Pinpoint the cell where the given text exists, returning its (X, Y) midpoint coordinate. 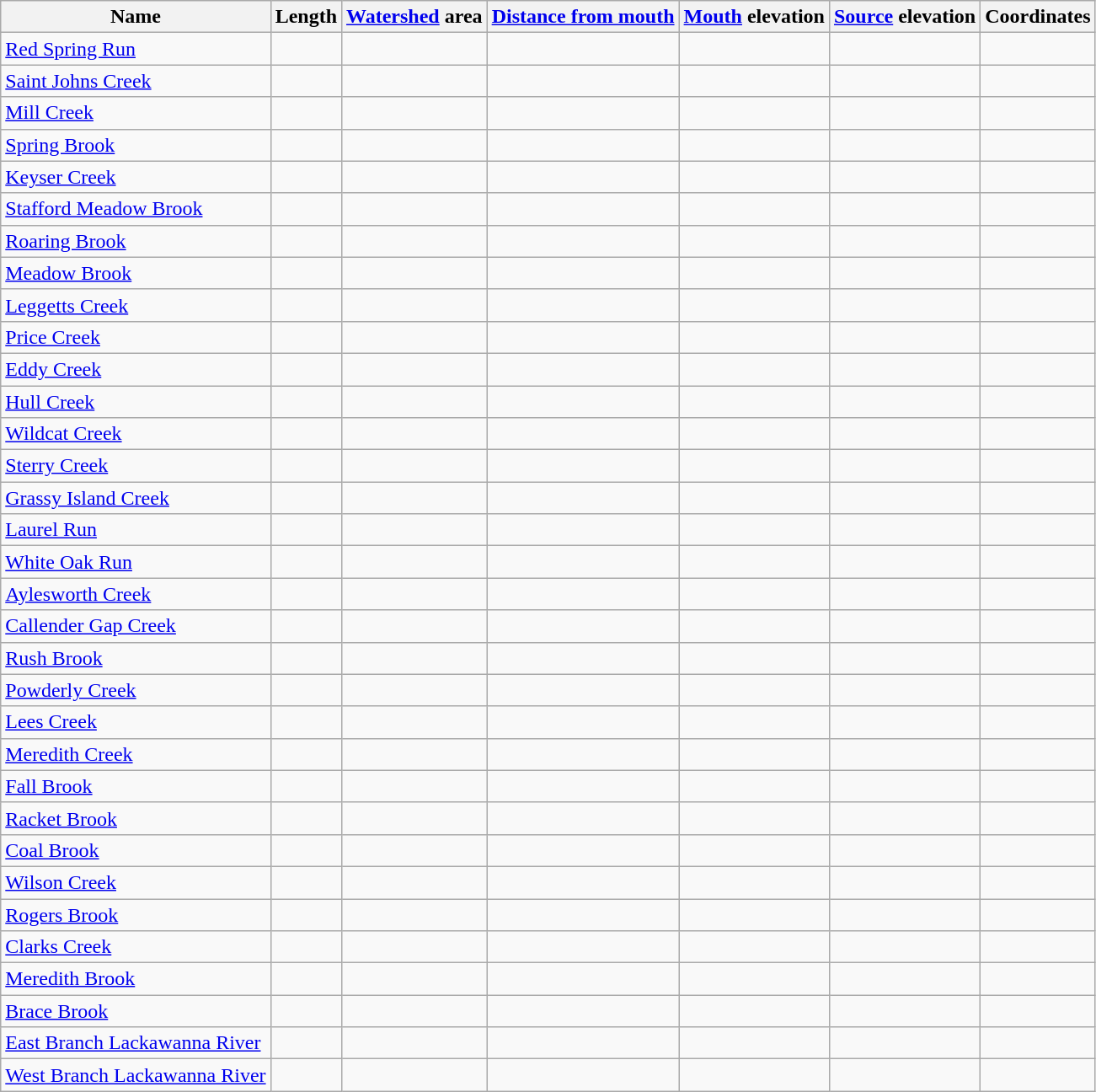
Stafford Meadow Brook (136, 209)
Length (306, 17)
Racket Brook (136, 818)
Coal Brook (136, 850)
Meredith Brook (136, 979)
Sterry Creek (136, 466)
Red Spring Run (136, 49)
Rush Brook (136, 658)
Saint Johns Creek (136, 81)
Coordinates (1038, 17)
Rogers Brook (136, 914)
Wilson Creek (136, 882)
Leggetts Creek (136, 305)
Mouth elevation (754, 17)
Eddy Creek (136, 369)
Fall Brook (136, 786)
Roaring Brook (136, 241)
White Oak Run (136, 562)
Powderly Creek (136, 690)
Meredith Creek (136, 754)
Hull Creek (136, 402)
Meadow Brook (136, 273)
Keyser Creek (136, 177)
Grassy Island Creek (136, 498)
Distance from mouth (583, 17)
West Branch Lackawanna River (136, 1075)
Name (136, 17)
Price Creek (136, 337)
Clarks Creek (136, 947)
Spring Brook (136, 145)
Lees Creek (136, 722)
Wildcat Creek (136, 434)
Aylesworth Creek (136, 594)
Mill Creek (136, 113)
Laurel Run (136, 530)
Watershed area (414, 17)
East Branch Lackawanna River (136, 1043)
Source elevation (905, 17)
Callender Gap Creek (136, 626)
Brace Brook (136, 1011)
